Provide the (X, Y) coordinate of the cell's center where the given text is located.  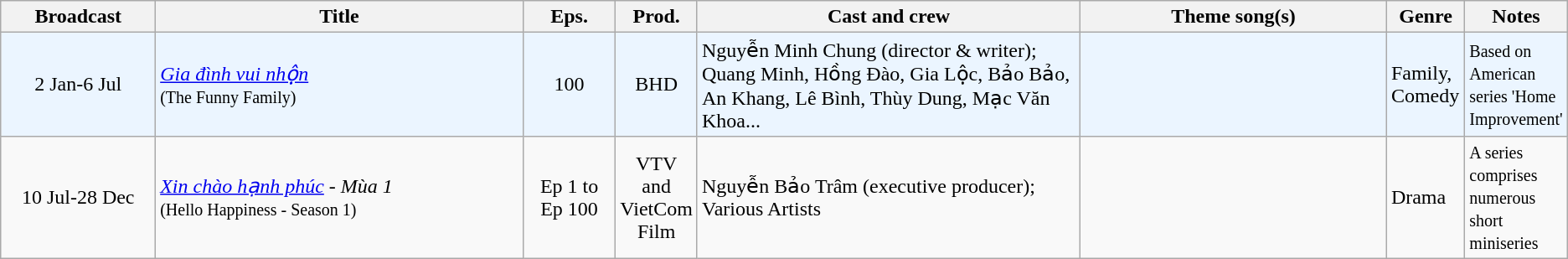
Broadcast (79, 17)
Title (340, 17)
Notes (1516, 17)
BHD (657, 85)
2 Jan-6 Jul (79, 85)
Gia đình vui nhộn (The Funny Family) (340, 85)
Cast and crew (888, 17)
10 Jul-28 Dec (79, 197)
Xin chào hạnh phúc - Mùa 1 (Hello Happiness - Season 1) (340, 197)
Ep 1 to Ep 100 (570, 197)
Nguyễn Minh Chung (director & writer); Quang Minh, Hồng Đào, Gia Lộc, Bảo Bảo, An Khang, Lê Bình, Thùy Dung, Mạc Văn Khoa... (888, 85)
Eps. (570, 17)
VTV and VietCom Film (657, 197)
Family, Comedy (1426, 85)
100 (570, 85)
A series comprises numerous short miniseries (1516, 197)
Drama (1426, 197)
Prod. (657, 17)
Based on American series 'Home Improvement' (1516, 85)
Nguyễn Bảo Trâm (executive producer); Various Artists (888, 197)
Theme song(s) (1234, 17)
Genre (1426, 17)
